Determine the [X, Y] coordinate at the center of the cell enclosing the given text.  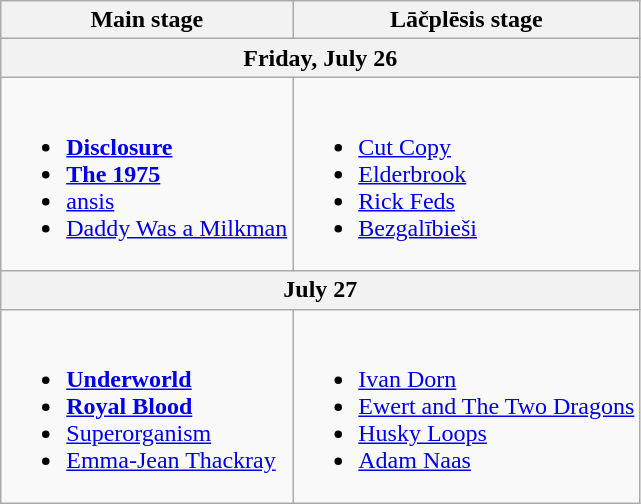
Cut CopyElderbrookRick FedsBezgalībieši [466, 174]
Ivan DornEwert and The Two DragonsHusky LoopsAdam Naas [466, 406]
UnderworldRoyal BloodSuperorganismEmma-Jean Thackray [147, 406]
DisclosureThe 1975ansisDaddy Was a Milkman [147, 174]
Main stage [147, 20]
Friday, July 26 [320, 58]
Lāčplēsis stage [466, 20]
July 27 [320, 290]
